Pinpoint the cell where the given text exists, returning its [x, y] midpoint coordinate. 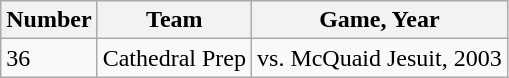
36 [49, 58]
Cathedral Prep [174, 58]
Game, Year [380, 20]
Number [49, 20]
vs. McQuaid Jesuit, 2003 [380, 58]
Team [174, 20]
